Scan for the cell matching the given text and deliver its [x, y] coordinate at center. 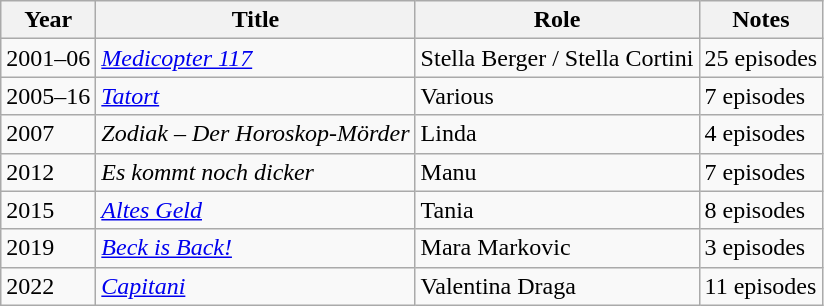
2001–06 [48, 58]
Role [557, 20]
Manu [557, 172]
Altes Geld [256, 210]
Tania [557, 210]
2005–16 [48, 96]
2015 [48, 210]
Year [48, 20]
Mara Markovic [557, 248]
Beck is Back! [256, 248]
Stella Berger / Stella Cortini [557, 58]
Valentina Draga [557, 286]
Notes [761, 20]
2012 [48, 172]
4 episodes [761, 134]
2007 [48, 134]
Various [557, 96]
Medicopter 117 [256, 58]
Zodiak – Der Horoskop-Mörder [256, 134]
Capitani [256, 286]
11 episodes [761, 286]
25 episodes [761, 58]
8 episodes [761, 210]
Tatort [256, 96]
Title [256, 20]
Linda [557, 134]
2022 [48, 286]
Es kommt noch dicker [256, 172]
2019 [48, 248]
3 episodes [761, 248]
